Output the [x, y] coordinate of the center of the cell containing the given text.  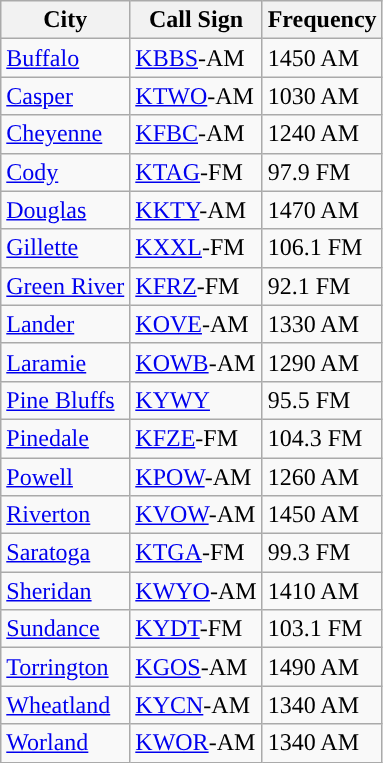
KTAG-FM [196, 172]
1240 AM [322, 134]
KBBS-AM [196, 58]
KWOR-AM [196, 743]
Wheatland [66, 705]
KFZE-FM [196, 438]
City [66, 20]
Sundance [66, 629]
KKTY-AM [196, 210]
KOWB-AM [196, 362]
Buffalo [66, 58]
KYWY [196, 400]
Green River [66, 286]
99.3 FM [322, 553]
KFBC-AM [196, 134]
Lander [66, 324]
KGOS-AM [196, 667]
1470 AM [322, 210]
KVOW-AM [196, 515]
Powell [66, 477]
Gillette [66, 248]
KFRZ-FM [196, 286]
Cheyenne [66, 134]
1490 AM [322, 667]
Torrington [66, 667]
95.5 FM [322, 400]
KXXL-FM [196, 248]
Sheridan [66, 591]
KTWO-AM [196, 96]
104.3 FM [322, 438]
KYCN-AM [196, 705]
97.9 FM [322, 172]
KYDT-FM [196, 629]
KPOW-AM [196, 477]
Cody [66, 172]
KOVE-AM [196, 324]
1030 AM [322, 96]
103.1 FM [322, 629]
Worland [66, 743]
Saratoga [66, 553]
Call Sign [196, 20]
Casper [66, 96]
Pinedale [66, 438]
KWYO-AM [196, 591]
Douglas [66, 210]
KTGA-FM [196, 553]
Laramie [66, 362]
106.1 FM [322, 248]
92.1 FM [322, 286]
1410 AM [322, 591]
1260 AM [322, 477]
1330 AM [322, 324]
Riverton [66, 515]
Frequency [322, 20]
1290 AM [322, 362]
Pine Bluffs [66, 400]
